Find where the given text appears and provide that cell's center as [x, y] coordinate. 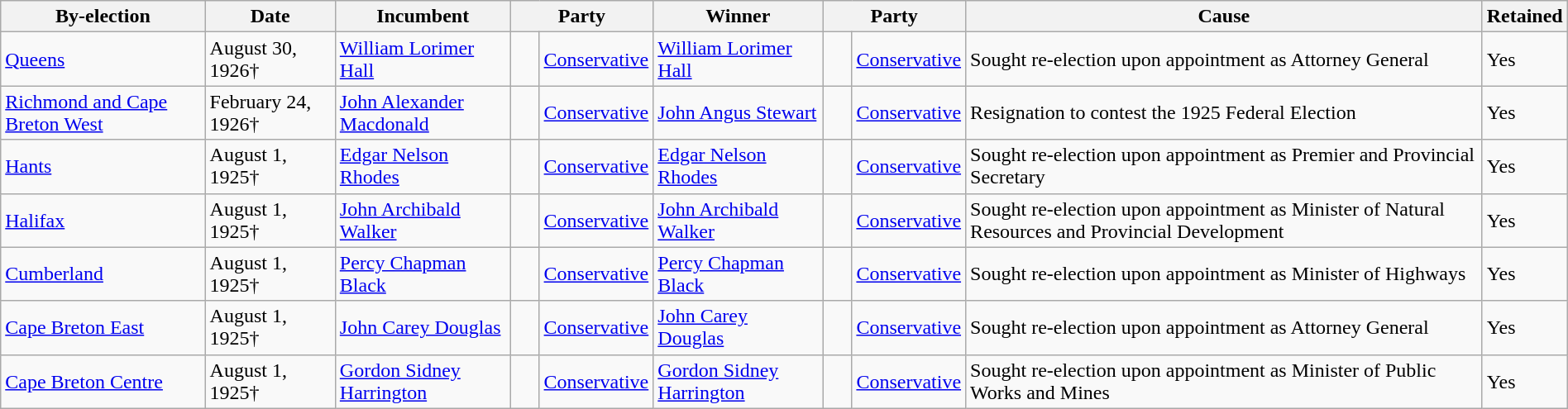
February 24, 1926† [270, 112]
Sought re-election upon appointment as Minister of Highways [1224, 274]
Incumbent [423, 17]
Sought re-election upon appointment as Minister of Public Works and Mines [1224, 382]
Date [270, 17]
John Angus Stewart [738, 112]
Cape Breton East [103, 327]
Resignation to contest the 1925 Federal Election [1224, 112]
Sought re-election upon appointment as Minister of Natural Resources and Provincial Development [1224, 220]
Halifax [103, 220]
John Alexander Macdonald [423, 112]
By-election [103, 17]
Cape Breton Centre [103, 382]
Sought re-election upon appointment as Premier and Provincial Secretary [1224, 167]
Hants [103, 167]
Richmond and Cape Breton West [103, 112]
Queens [103, 59]
Cause [1224, 17]
August 30, 1926† [270, 59]
Winner [738, 17]
Cumberland [103, 274]
Retained [1525, 17]
